Find where the given text appears and provide that cell's center as (x, y) coordinate. 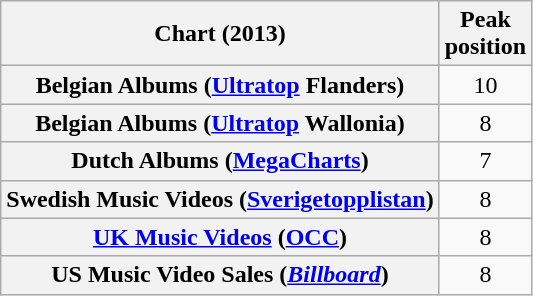
Peakposition (485, 34)
10 (485, 85)
Belgian Albums (Ultratop Flanders) (220, 85)
UK Music Videos (OCC) (220, 237)
7 (485, 161)
Belgian Albums (Ultratop Wallonia) (220, 123)
Swedish Music Videos (Sverigetopplistan) (220, 199)
Dutch Albums (MegaCharts) (220, 161)
Chart (2013) (220, 34)
US Music Video Sales (Billboard) (220, 275)
